Find where the given text appears and provide that cell's center as (X, Y) coordinate. 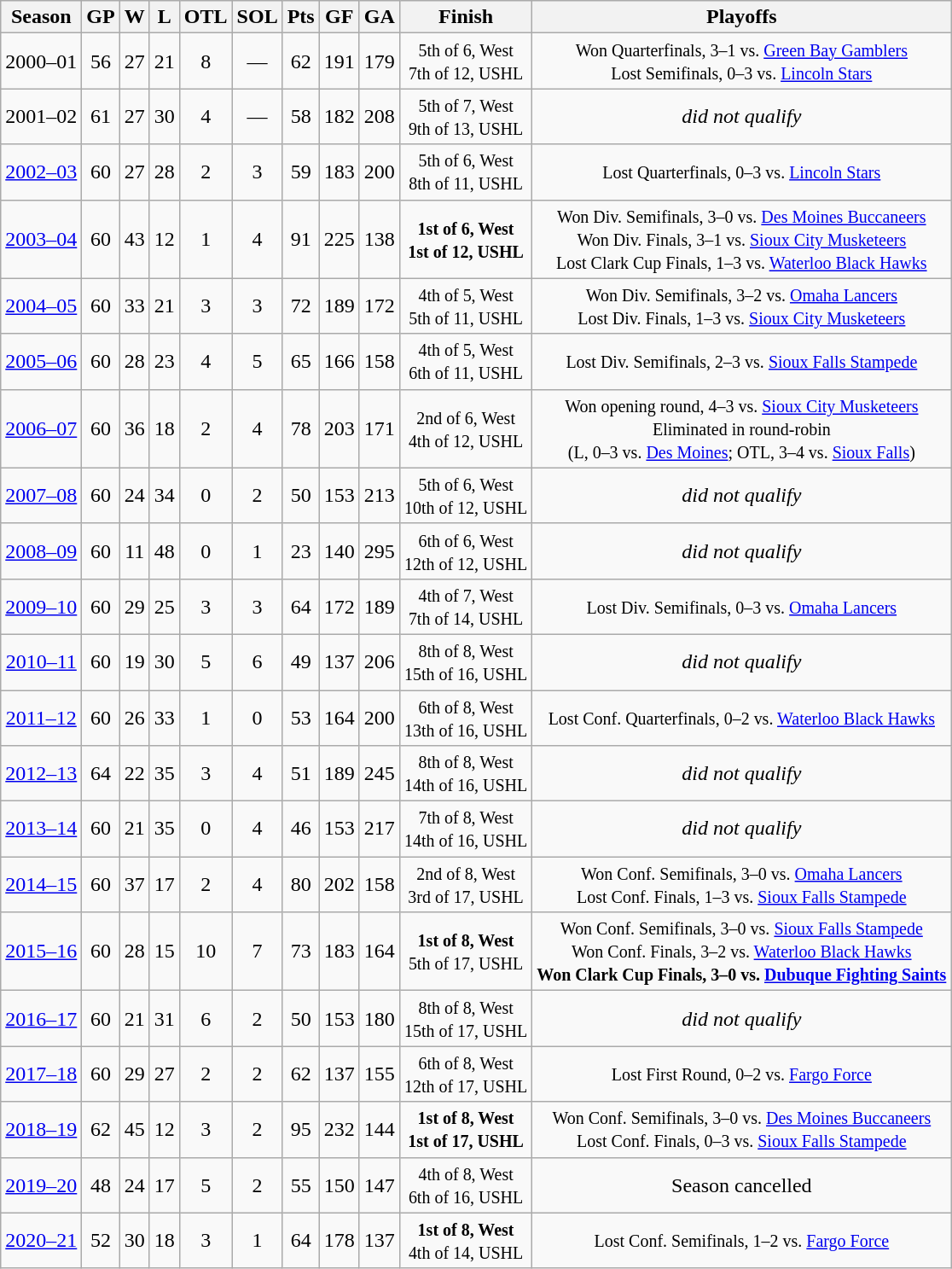
206 (379, 662)
Pts (300, 17)
1st of 6, West1st of 12, USHL (466, 239)
178 (340, 1241)
51 (300, 773)
65 (300, 362)
5th of 6, West8th of 11, USHL (466, 172)
2nd of 8, West3rd of 17, USHL (466, 884)
2006–07 (41, 428)
15 (164, 952)
Lost Conf. Quarterfinals, 0–2 vs. Waterloo Black Hawks (742, 717)
Lost Div. Semifinals, 0–3 vs. Omaha Lancers (742, 606)
59 (300, 172)
72 (300, 306)
26 (135, 717)
53 (300, 717)
2020–21 (41, 1241)
Won Conf. Semifinals, 3–0 vs. Sioux Falls StampedeWon Conf. Finals, 3–2 vs. Waterloo Black HawksWon Clark Cup Finals, 3–0 vs. Dubuque Fighting Saints (742, 952)
49 (300, 662)
2013–14 (41, 830)
95 (300, 1130)
202 (340, 884)
2016–17 (41, 1019)
10 (206, 952)
182 (340, 116)
191 (340, 61)
2009–10 (41, 606)
58 (300, 116)
46 (300, 830)
2011–12 (41, 717)
Playoffs (742, 17)
22 (135, 773)
Won Div. Semifinals, 3–2 vs. Omaha LancersLost Div. Finals, 1–3 vs. Sioux City Musketeers (742, 306)
Lost Div. Semifinals, 2–3 vs. Sioux Falls Stampede (742, 362)
37 (135, 884)
91 (300, 239)
217 (379, 830)
213 (379, 495)
6th of 8, West13th of 16, USHL (466, 717)
2001–02 (41, 116)
2nd of 6, West4th of 12, USHL (466, 428)
180 (379, 1019)
2019–20 (41, 1185)
19 (135, 662)
Season cancelled (742, 1185)
140 (340, 551)
34 (164, 495)
8th of 8, West14th of 16, USHL (466, 773)
31 (164, 1019)
OTL (206, 17)
1st of 8, West5th of 17, USHL (466, 952)
SOL (258, 17)
2014–15 (41, 884)
11 (135, 551)
225 (340, 239)
GP (101, 17)
2005–06 (41, 362)
GF (340, 17)
L (164, 17)
150 (340, 1185)
5th of 6, West10th of 12, USHL (466, 495)
4th of 5, West6th of 11, USHL (466, 362)
2004–05 (41, 306)
147 (379, 1185)
245 (379, 773)
1st of 8, West1st of 17, USHL (466, 1130)
8 (206, 61)
Won Conf. Semifinals, 3–0 vs. Des Moines BuccaneersLost Conf. Finals, 0–3 vs. Sioux Falls Stampede (742, 1130)
2007–08 (41, 495)
2003–04 (41, 239)
78 (300, 428)
5th of 7, West9th of 13, USHL (466, 116)
144 (379, 1130)
Finish (466, 17)
W (135, 17)
4th of 7, West7th of 14, USHL (466, 606)
Won Conf. Semifinals, 3–0 vs. Omaha LancersLost Conf. Finals, 1–3 vs. Sioux Falls Stampede (742, 884)
7 (258, 952)
179 (379, 61)
138 (379, 239)
Season (41, 17)
61 (101, 116)
GA (379, 17)
73 (300, 952)
155 (379, 1074)
Lost First Round, 0–2 vs. Fargo Force (742, 1074)
2010–11 (41, 662)
4th of 5, West5th of 11, USHL (466, 306)
2015–16 (41, 952)
203 (340, 428)
8th of 8, West15th of 17, USHL (466, 1019)
232 (340, 1130)
208 (379, 116)
25 (164, 606)
80 (300, 884)
8th of 8, West15th of 16, USHL (466, 662)
2012–13 (41, 773)
7th of 8, West14th of 16, USHL (466, 830)
Won Quarterfinals, 3–1 vs. Green Bay GamblersLost Semifinals, 0–3 vs. Lincoln Stars (742, 61)
2000–01 (41, 61)
6th of 8, West12th of 17, USHL (466, 1074)
295 (379, 551)
2018–19 (41, 1130)
56 (101, 61)
5th of 6, West7th of 12, USHL (466, 61)
6th of 6, West12th of 12, USHL (466, 551)
Won Div. Semifinals, 3–0 vs. Des Moines BuccaneersWon Div. Finals, 3–1 vs. Sioux City MusketeersLost Clark Cup Finals, 1–3 vs. Waterloo Black Hawks (742, 239)
43 (135, 239)
2008–09 (41, 551)
55 (300, 1185)
166 (340, 362)
Lost Quarterfinals, 0–3 vs. Lincoln Stars (742, 172)
2002–03 (41, 172)
52 (101, 1241)
4th of 8, West6th of 16, USHL (466, 1185)
Lost Conf. Semifinals, 1–2 vs. Fargo Force (742, 1241)
1st of 8, West4th of 14, USHL (466, 1241)
171 (379, 428)
Won opening round, 4–3 vs. Sioux City MusketeersEliminated in round-robin(L, 0–3 vs. Des Moines; OTL, 3–4 vs. Sioux Falls) (742, 428)
36 (135, 428)
45 (135, 1130)
2017–18 (41, 1074)
